Locate the cell with the specified text and output its (x, y) center coordinate. 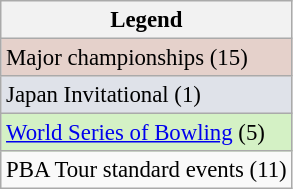
PBA Tour standard events (11) (146, 170)
Legend (146, 20)
Japan Invitational (1) (146, 95)
World Series of Bowling (5) (146, 133)
Major championships (15) (146, 58)
